Capture the cell that displays the provided text and extract its [X, Y] central coordinate. 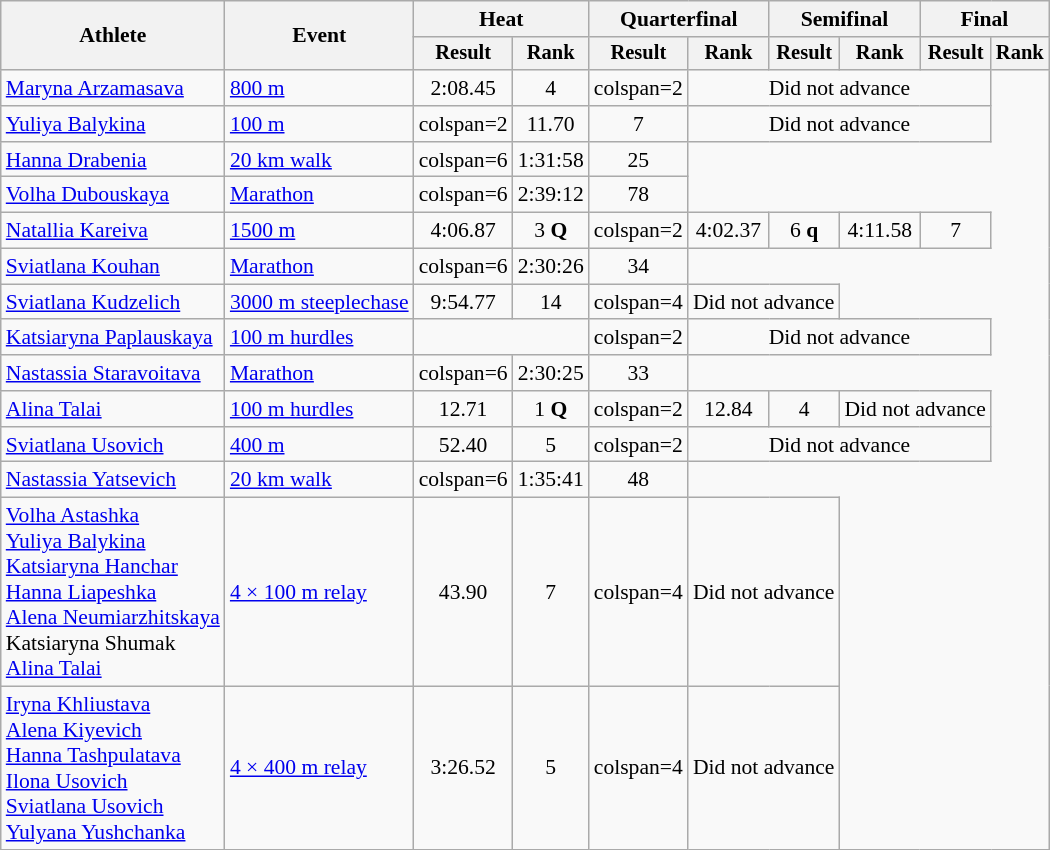
1:35:41 [551, 480]
Iryna KhliustavaAlena KiyevichHanna TashpulatavaIlona UsovichSviatlana UsovichYulyana Yushchanka [113, 768]
12.71 [464, 409]
800 m [320, 88]
Nastassia Staravoitava [113, 373]
78 [638, 195]
Katsiaryna Paplauskaya [113, 338]
Nastassia Yatsevich [113, 480]
Athlete [113, 36]
9:54.77 [464, 302]
3 Q [551, 231]
Maryna Arzamasava [113, 88]
Alina Talai [113, 409]
4:11.58 [880, 231]
6 q [804, 231]
48 [638, 480]
2:39:12 [551, 195]
3:26.52 [464, 768]
Sviatlana Usovich [113, 445]
25 [638, 160]
Hanna Drabenia [113, 160]
Final [984, 19]
Volha AstashkaYuliya BalykinaKatsiaryna HancharHanna LiapeshkaAlena NeumiarzhitskayaKatsiaryna ShumakAlina Talai [113, 592]
3000 m steeplechase [320, 302]
Semifinal [844, 19]
Volha Dubouskaya [113, 195]
1 Q [551, 409]
43.90 [464, 592]
Sviatlana Kouhan [113, 267]
1:31:58 [551, 160]
4:02.37 [728, 231]
Natallia Kareiva [113, 231]
400 m [320, 445]
Yuliya Balykina [113, 124]
Sviatlana Kudzelich [113, 302]
4 × 100 m relay [320, 592]
33 [638, 373]
Heat [502, 19]
Event [320, 36]
2:30:25 [551, 373]
4 × 400 m relay [320, 768]
11.70 [551, 124]
2:30:26 [551, 267]
52.40 [464, 445]
100 m [320, 124]
34 [638, 267]
4:06.87 [464, 231]
1500 m [320, 231]
2:08.45 [464, 88]
Quarterfinal [679, 19]
12.84 [728, 409]
14 [551, 302]
